Capture the cell that displays the provided text and extract its (x, y) central coordinate. 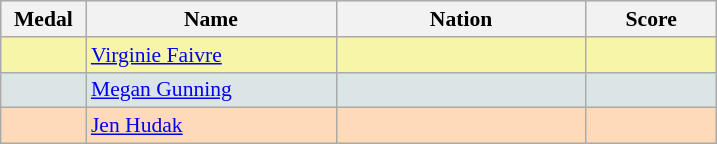
Medal (44, 19)
Megan Gunning (211, 90)
Nation (461, 19)
Jen Hudak (211, 126)
Virginie Faivre (211, 55)
Name (211, 19)
Score (651, 19)
